For the text-containing cell, return its midpoint in (x, y) coordinate format. 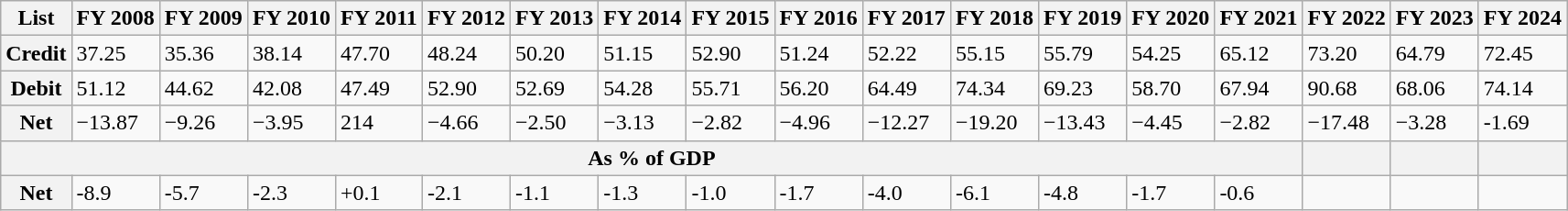
Debit (37, 88)
Credit (37, 53)
38.14 (291, 53)
56.20 (818, 88)
−4.96 (818, 123)
58.70 (1171, 88)
FY 2008 (115, 18)
FY 2010 (291, 18)
FY 2011 (379, 18)
FY 2016 (818, 18)
−4.66 (466, 123)
65.12 (1259, 53)
FY 2019 (1083, 18)
−2.50 (555, 123)
FY 2009 (203, 18)
FY 2022 (1346, 18)
64.79 (1434, 53)
51.24 (818, 53)
FY 2017 (906, 18)
47.49 (379, 88)
52.22 (906, 53)
−17.48 (1346, 123)
42.08 (291, 88)
74.14 (1522, 88)
74.34 (994, 88)
−12.27 (906, 123)
−9.26 (203, 123)
68.06 (1434, 88)
-1.69 (1522, 123)
−19.20 (994, 123)
37.25 (115, 53)
54.28 (643, 88)
69.23 (1083, 88)
55.15 (994, 53)
50.20 (555, 53)
47.70 (379, 53)
-0.6 (1259, 193)
-5.7 (203, 193)
214 (379, 123)
+0.1 (379, 193)
90.68 (1346, 88)
44.62 (203, 88)
−4.45 (1171, 123)
-4.8 (1083, 193)
-8.9 (115, 193)
55.79 (1083, 53)
−13.87 (115, 123)
−3.13 (643, 123)
−3.28 (1434, 123)
-2.1 (466, 193)
−13.43 (1083, 123)
FY 2014 (643, 18)
51.12 (115, 88)
List (37, 18)
52.69 (555, 88)
FY 2021 (1259, 18)
FY 2020 (1171, 18)
-1.1 (555, 193)
48.24 (466, 53)
-4.0 (906, 193)
-2.3 (291, 193)
55.71 (730, 88)
FY 2013 (555, 18)
35.36 (203, 53)
FY 2015 (730, 18)
67.94 (1259, 88)
73.20 (1346, 53)
FY 2023 (1434, 18)
64.49 (906, 88)
51.15 (643, 53)
−3.95 (291, 123)
72.45 (1522, 53)
54.25 (1171, 53)
-1.0 (730, 193)
FY 2018 (994, 18)
FY 2024 (1522, 18)
-1.3 (643, 193)
As % of GDP (652, 158)
-6.1 (994, 193)
FY 2012 (466, 18)
